Scan for the cell matching the given text and deliver its (X, Y) coordinate at center. 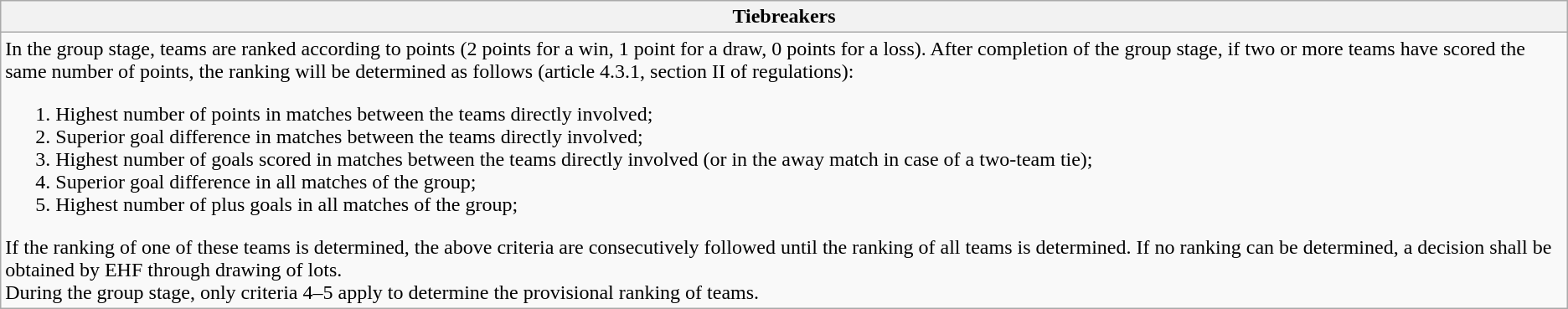
Tiebreakers (784, 17)
